Identify which cell holds the provided text, then report its (x, y) central coordinate. 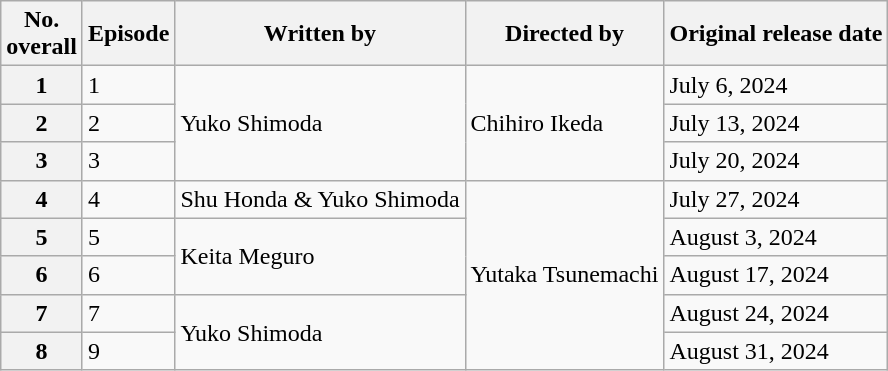
July 20, 2024 (776, 161)
August 17, 2024 (776, 275)
July 13, 2024 (776, 123)
Keita Meguro (320, 256)
8 (42, 351)
Original release date (776, 34)
August 3, 2024 (776, 237)
August 31, 2024 (776, 351)
July 6, 2024 (776, 85)
Episode (128, 34)
Shu Honda & Yuko Shimoda (320, 199)
No.overall (42, 34)
July 27, 2024 (776, 199)
9 (128, 351)
Written by (320, 34)
Yutaka Tsunemachi (564, 275)
Chihiro Ikeda (564, 123)
Directed by (564, 34)
August 24, 2024 (776, 313)
